Find where the given text appears and provide that cell's center as [x, y] coordinate. 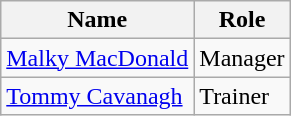
Trainer [242, 96]
Malky MacDonald [98, 58]
Tommy Cavanagh [98, 96]
Manager [242, 58]
Role [242, 20]
Name [98, 20]
